Detect which cell encompasses the target text, then output its [X, Y] center coordinate. 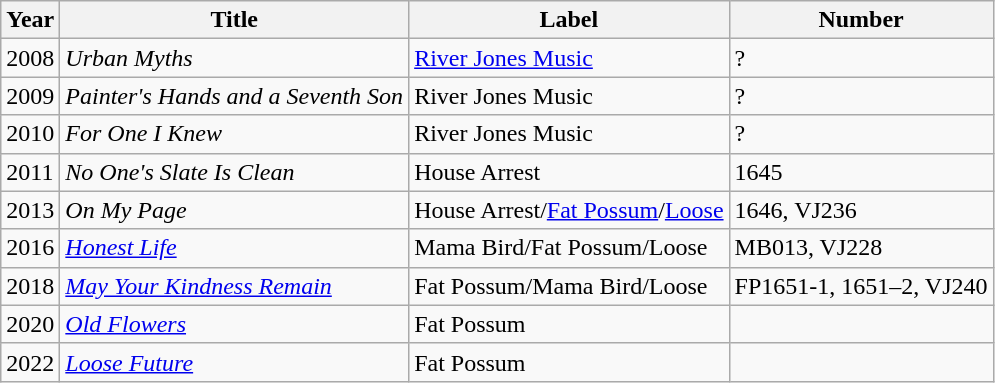
1646, VJ236 [861, 210]
2009 [30, 96]
Fat Possum/Mama Bird/Loose [569, 286]
Honest Life [234, 248]
2008 [30, 58]
House Arrest [569, 172]
Painter's Hands and a Seventh Son [234, 96]
May Your Kindness Remain [234, 286]
Old Flowers [234, 324]
Mama Bird/Fat Possum/Loose [569, 248]
On My Page [234, 210]
2020 [30, 324]
Title [234, 20]
No One's Slate Is Clean [234, 172]
FP1651-1, 1651–2, VJ240 [861, 286]
2022 [30, 362]
Loose Future [234, 362]
2013 [30, 210]
2011 [30, 172]
Label [569, 20]
Year [30, 20]
2010 [30, 134]
MB013, VJ228 [861, 248]
Urban Myths [234, 58]
1645 [861, 172]
2018 [30, 286]
House Arrest/Fat Possum/Loose [569, 210]
2016 [30, 248]
For One I Knew [234, 134]
Number [861, 20]
